Extract the (x, y) coordinate from the center of the cell holding the provided text.  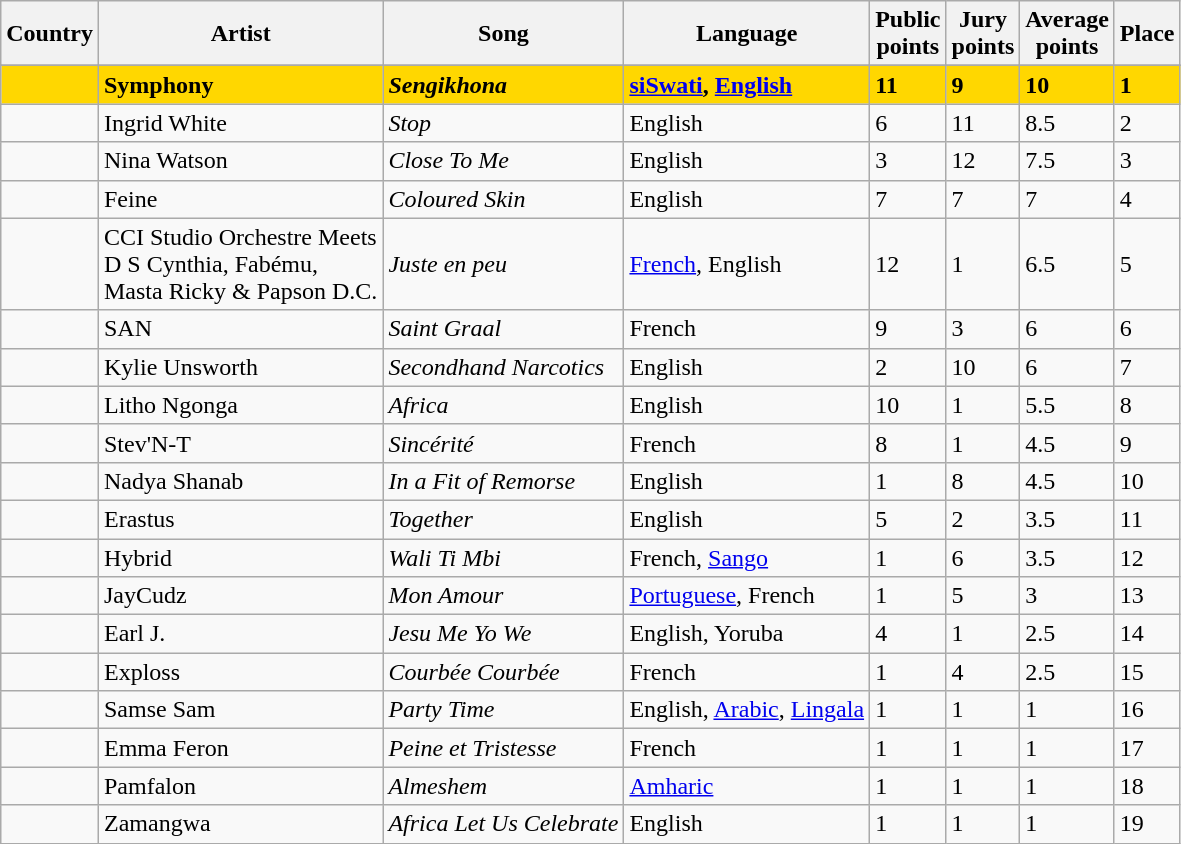
French, Sango (747, 557)
Symphony (240, 85)
15 (1147, 672)
Place (1147, 34)
SAN (240, 329)
Party Time (504, 710)
Sincérité (504, 443)
Africa Let Us Celebrate (504, 824)
Nadya Shanab (240, 481)
18 (1147, 786)
Public points (908, 34)
siSwati, English (747, 85)
Portuguese, French (747, 596)
Africa (504, 405)
5.5 (1068, 405)
Pamfalon (240, 786)
Saint Graal (504, 329)
Stop (504, 123)
English, Yoruba (747, 634)
Emma Feron (240, 748)
JayCudz (240, 596)
Stev'N-T (240, 443)
14 (1147, 634)
Juste en peu (504, 264)
Nina Watson (240, 161)
French, English (747, 264)
Exploss (240, 672)
16 (1147, 710)
Zamangwa (240, 824)
13 (1147, 596)
Song (504, 34)
Average points (1068, 34)
Wali Ti Mbi (504, 557)
Peine et Tristesse (504, 748)
English, Arabic, Lingala (747, 710)
Hybrid (240, 557)
Ingrid White (240, 123)
6.5 (1068, 264)
Jury points (983, 34)
In a Fit of Remorse (504, 481)
CCI Studio Orchestre Meets D S Cynthia, Fabému, Masta Ricky & Papson D.C. (240, 264)
Language (747, 34)
Country (50, 34)
Erastus (240, 519)
Jesu Me Yo We (504, 634)
Almeshem (504, 786)
Kylie Unsworth (240, 367)
Close To Me (504, 161)
Samse Sam (240, 710)
Feine (240, 199)
17 (1147, 748)
8.5 (1068, 123)
Amharic (747, 786)
Artist (240, 34)
Coloured Skin (504, 199)
Courbée Courbée (504, 672)
7.5 (1068, 161)
Mon Amour (504, 596)
Earl J. (240, 634)
Secondhand Narcotics (504, 367)
Sengikhona (504, 85)
Together (504, 519)
Litho Ngonga (240, 405)
19 (1147, 824)
